Identify which cell holds the provided text, then report its [X, Y] central coordinate. 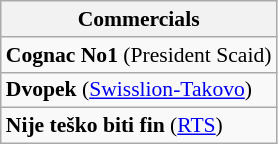
Dvopek (Swisslion-Takovo) [139, 90]
Cognac No1 (President Scaid) [139, 55]
Nije teško biti fin (RTS) [139, 126]
Commercials [139, 19]
